Pinpoint the cell where the given text exists, returning its (X, Y) midpoint coordinate. 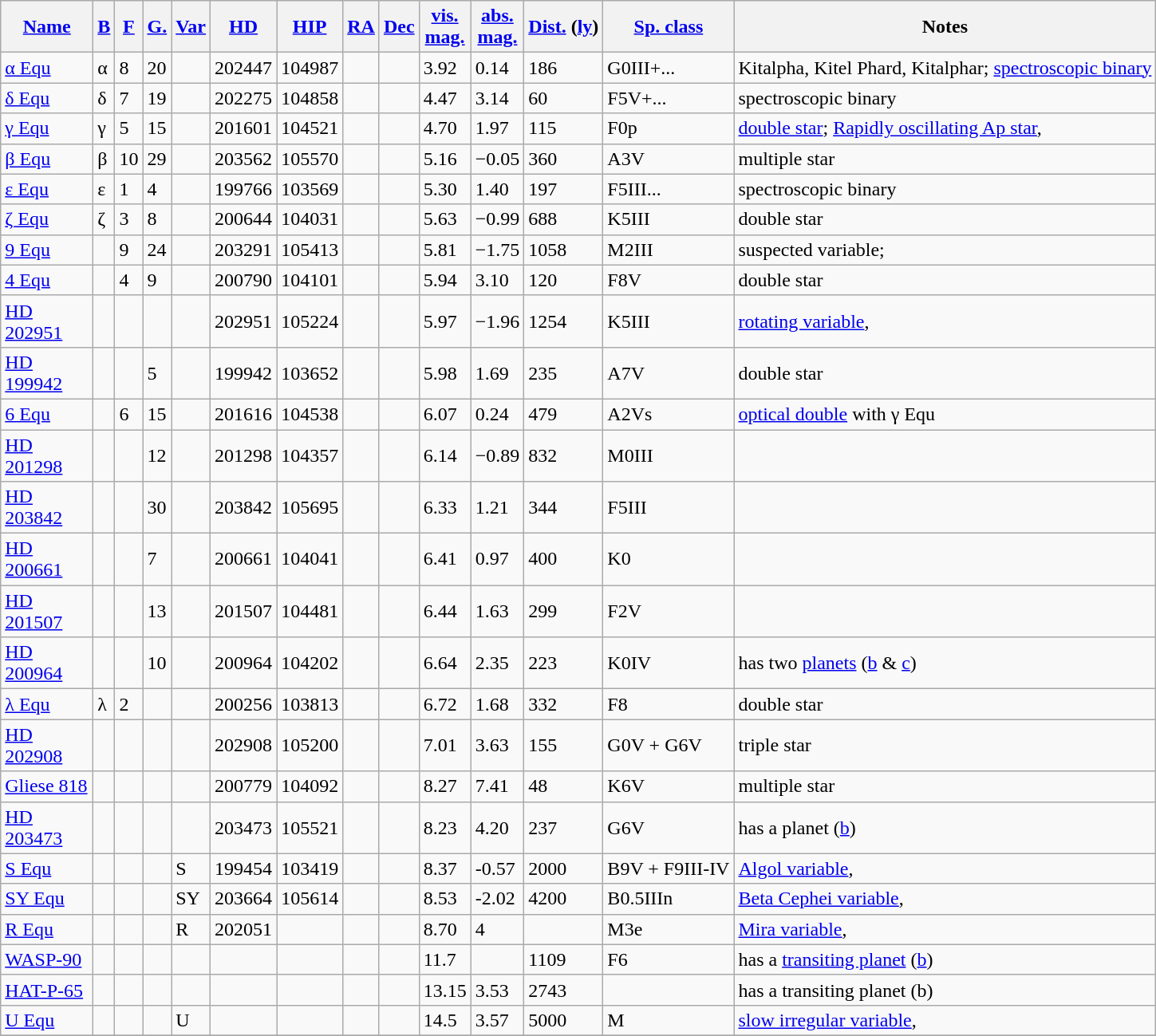
200964 (244, 664)
HD 202908 (47, 745)
rotating variable, (945, 321)
104202 (310, 664)
105224 (310, 321)
103813 (310, 704)
−0.89 (498, 455)
ζ Equ (47, 219)
F8 (669, 704)
104521 (310, 128)
α Equ (47, 68)
HD 201507 (47, 611)
6.14 (445, 455)
104987 (310, 68)
8.27 (445, 786)
6 Equ (47, 414)
R (191, 929)
237 (563, 828)
Notes (945, 27)
HD 203842 (47, 507)
HD (244, 27)
5.30 (445, 189)
201298 (244, 455)
F2V (669, 611)
1254 (563, 321)
B (104, 27)
G. (157, 27)
U Equ (47, 1020)
13 (157, 611)
Beta Cephei variable, (945, 899)
104481 (310, 611)
60 (563, 98)
105570 (310, 159)
SY (191, 899)
104858 (310, 98)
0.24 (498, 414)
299 (563, 611)
6.64 (445, 664)
Sp. class (669, 27)
235 (563, 373)
202908 (244, 745)
6.07 (445, 414)
5.94 (445, 280)
abs.mag. (498, 27)
F5V+... (669, 98)
HD 200964 (47, 664)
−1.75 (498, 250)
Var (191, 27)
688 (563, 219)
120 (563, 280)
triple star (945, 745)
1.21 (498, 507)
Kitalpha, Kitel Phard, Kitalphar; spectroscopic binary (945, 68)
5.63 (445, 219)
104538 (310, 414)
-0.57 (498, 869)
4.70 (445, 128)
104092 (310, 786)
B0.5IIIn (669, 899)
6 (129, 414)
203562 (244, 159)
360 (563, 159)
14.5 (445, 1020)
G0V + G6V (669, 745)
4.20 (498, 828)
ζ (104, 219)
1.68 (498, 704)
202275 (244, 98)
1.40 (498, 189)
α (104, 68)
K0 (669, 560)
3 (129, 219)
105521 (310, 828)
HD 199942 (47, 373)
G0III+... (669, 68)
223 (563, 664)
832 (563, 455)
203291 (244, 250)
2.35 (498, 664)
155 (563, 745)
M (669, 1020)
199454 (244, 869)
19 (157, 98)
3.57 (498, 1020)
λ Equ (47, 704)
HIP (310, 27)
30 (157, 507)
β (104, 159)
5.81 (445, 250)
105695 (310, 507)
2000 (563, 869)
9 Equ (47, 250)
F0p (669, 128)
−0.05 (498, 159)
1 (129, 189)
Algol variable, (945, 869)
double star; Rapidly oscillating Ap star, (945, 128)
4 Equ (47, 280)
ε (104, 189)
3.14 (498, 98)
suspected variable; (945, 250)
48 (563, 786)
B9V + F9III-IV (669, 869)
F5III... (669, 189)
1.63 (498, 611)
6.33 (445, 507)
202447 (244, 68)
200256 (244, 704)
3.63 (498, 745)
8.37 (445, 869)
RA (361, 27)
has two planets (b & c) (945, 664)
G6V (669, 828)
8.70 (445, 929)
3.10 (498, 280)
vis.mag. (445, 27)
HD 203473 (47, 828)
HD 202951 (47, 321)
105200 (310, 745)
105614 (310, 899)
332 (563, 704)
20 (157, 68)
γ Equ (47, 128)
HD 200661 (47, 560)
Gliese 818 (47, 786)
13.15 (445, 990)
SY Equ (47, 899)
K6V (669, 786)
1.69 (498, 373)
S (191, 869)
Dist. (ly) (563, 27)
0.97 (498, 560)
F6 (669, 959)
M3e (669, 929)
186 (563, 68)
M2III (669, 250)
104101 (310, 280)
6.44 (445, 611)
200779 (244, 786)
F (129, 27)
202051 (244, 929)
201601 (244, 128)
4.47 (445, 98)
103569 (310, 189)
S Equ (47, 869)
199942 (244, 373)
104041 (310, 560)
29 (157, 159)
β Equ (47, 159)
201507 (244, 611)
8.23 (445, 828)
F5III (669, 507)
γ (104, 128)
WASP-90 (47, 959)
2 (129, 704)
105413 (310, 250)
24 (157, 250)
5.97 (445, 321)
6.41 (445, 560)
0.14 (498, 68)
λ (104, 704)
R Equ (47, 929)
3.53 (498, 990)
12 (157, 455)
11.7 (445, 959)
202951 (244, 321)
5.98 (445, 373)
344 (563, 507)
5000 (563, 1020)
103652 (310, 373)
197 (563, 189)
104031 (310, 219)
δ Equ (47, 98)
200644 (244, 219)
U (191, 1020)
201616 (244, 414)
203842 (244, 507)
A2Vs (669, 414)
7.41 (498, 786)
3.92 (445, 68)
A7V (669, 373)
δ (104, 98)
A3V (669, 159)
ε Equ (47, 189)
115 (563, 128)
HAT-P-65 (47, 990)
8.53 (445, 899)
203664 (244, 899)
optical double with γ Equ (945, 414)
7.01 (445, 745)
F8V (669, 280)
400 (563, 560)
−1.96 (498, 321)
-2.02 (498, 899)
slow irregular variable, (945, 1020)
200790 (244, 280)
Dec (399, 27)
103419 (310, 869)
200661 (244, 560)
M0III (669, 455)
1109 (563, 959)
HD 201298 (47, 455)
Name (47, 27)
5.16 (445, 159)
−0.99 (498, 219)
1058 (563, 250)
1.97 (498, 128)
479 (563, 414)
has a planet (b) (945, 828)
2743 (563, 990)
6.72 (445, 704)
203473 (244, 828)
Mira variable, (945, 929)
104357 (310, 455)
K0IV (669, 664)
4200 (563, 899)
199766 (244, 189)
